Scan for the cell matching the given text and deliver its (x, y) coordinate at center. 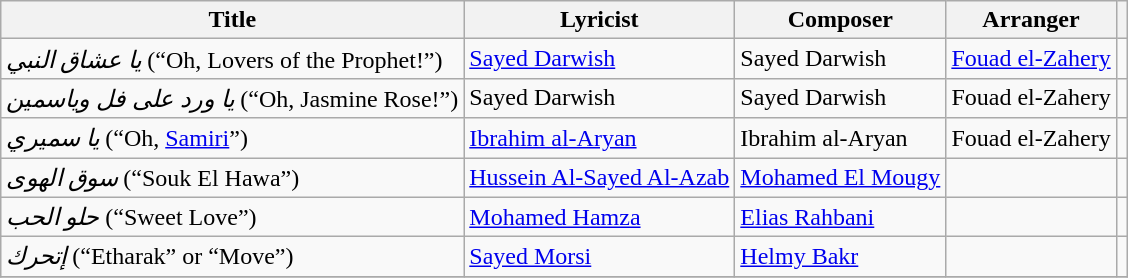
Lyricist (600, 20)
يا سميري (“Oh, Samiri”) (232, 138)
Composer (840, 20)
Mohamed Hamza (600, 217)
إتحرك (“Etharak” or “Move”) (232, 257)
Hussein Al-Sayed Al-Azab (600, 178)
يا عشاق النبي (“Oh, Lovers of the Prophet!”) (232, 59)
Elias Rahbani (840, 217)
Helmy Bakr (840, 257)
Mohamed El Mougy (840, 178)
Sayed Morsi (600, 257)
Title (232, 20)
Arranger (1031, 20)
سوق الهوى (“Souk El Hawa”) (232, 178)
حلو الحب (“Sweet Love”) (232, 217)
يا ورد على فل وياسمين (“Oh, Jasmine Rose!”) (232, 98)
